Detect which cell encompasses the target text, then output its [X, Y] center coordinate. 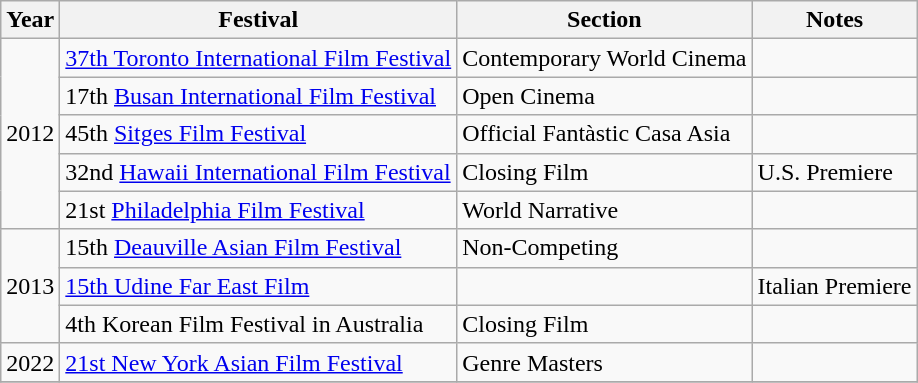
15th Deauville Asian Film Festival [258, 248]
Non-Competing [604, 248]
Year [30, 20]
Open Cinema [604, 96]
2012 [30, 134]
2013 [30, 286]
21st Philadelphia Film Festival [258, 210]
Section [604, 20]
21st New York Asian Film Festival [258, 362]
Official Fantàstic Casa Asia [604, 134]
Contemporary World Cinema [604, 58]
32nd Hawaii International Film Festival [258, 172]
Genre Masters [604, 362]
2022 [30, 362]
17th Busan International Film Festival [258, 96]
15th Udine Far East Film [258, 286]
45th Sitges Film Festival [258, 134]
Notes [834, 20]
4th Korean Film Festival in Australia [258, 324]
37th Toronto International Film Festival [258, 58]
Italian Premiere [834, 286]
World Narrative [604, 210]
U.S. Premiere [834, 172]
Festival [258, 20]
